Search for the cell housing the specified text and yield its [x, y] center coordinate. 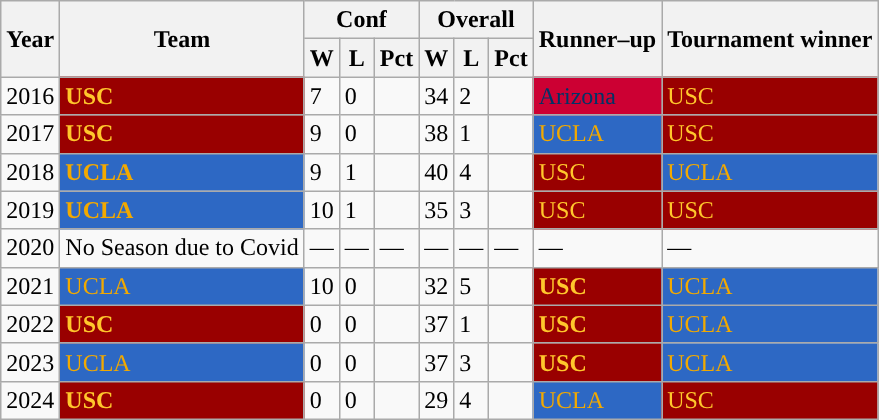
7 [322, 96]
2023 [30, 362]
2022 [30, 324]
2018 [30, 172]
2016 [30, 96]
Arizona [597, 96]
2021 [30, 286]
34 [436, 96]
Runner–up [597, 39]
40 [436, 172]
Team [182, 39]
2 [472, 96]
2019 [30, 210]
5 [472, 286]
Year [30, 39]
Overall [476, 20]
29 [436, 400]
No Season due to Covid [182, 248]
Conf [361, 20]
38 [436, 134]
2017 [30, 134]
2020 [30, 248]
35 [436, 210]
2024 [30, 400]
32 [436, 286]
Tournament winner [770, 39]
